Scan for the cell matching the given text and deliver its (X, Y) coordinate at center. 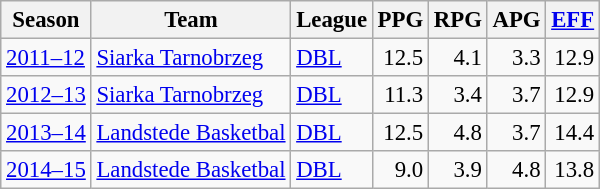
2014–15 (46, 170)
PPG (400, 20)
4.1 (458, 58)
3.9 (458, 170)
League (332, 20)
Team (191, 20)
Season (46, 20)
2011–12 (46, 58)
11.3 (400, 95)
2012–13 (46, 95)
3.3 (516, 58)
2013–14 (46, 133)
APG (516, 20)
13.8 (573, 170)
EFF (573, 20)
3.4 (458, 95)
9.0 (400, 170)
RPG (458, 20)
14.4 (573, 133)
